For the text-containing cell, return its midpoint in [x, y] coordinate format. 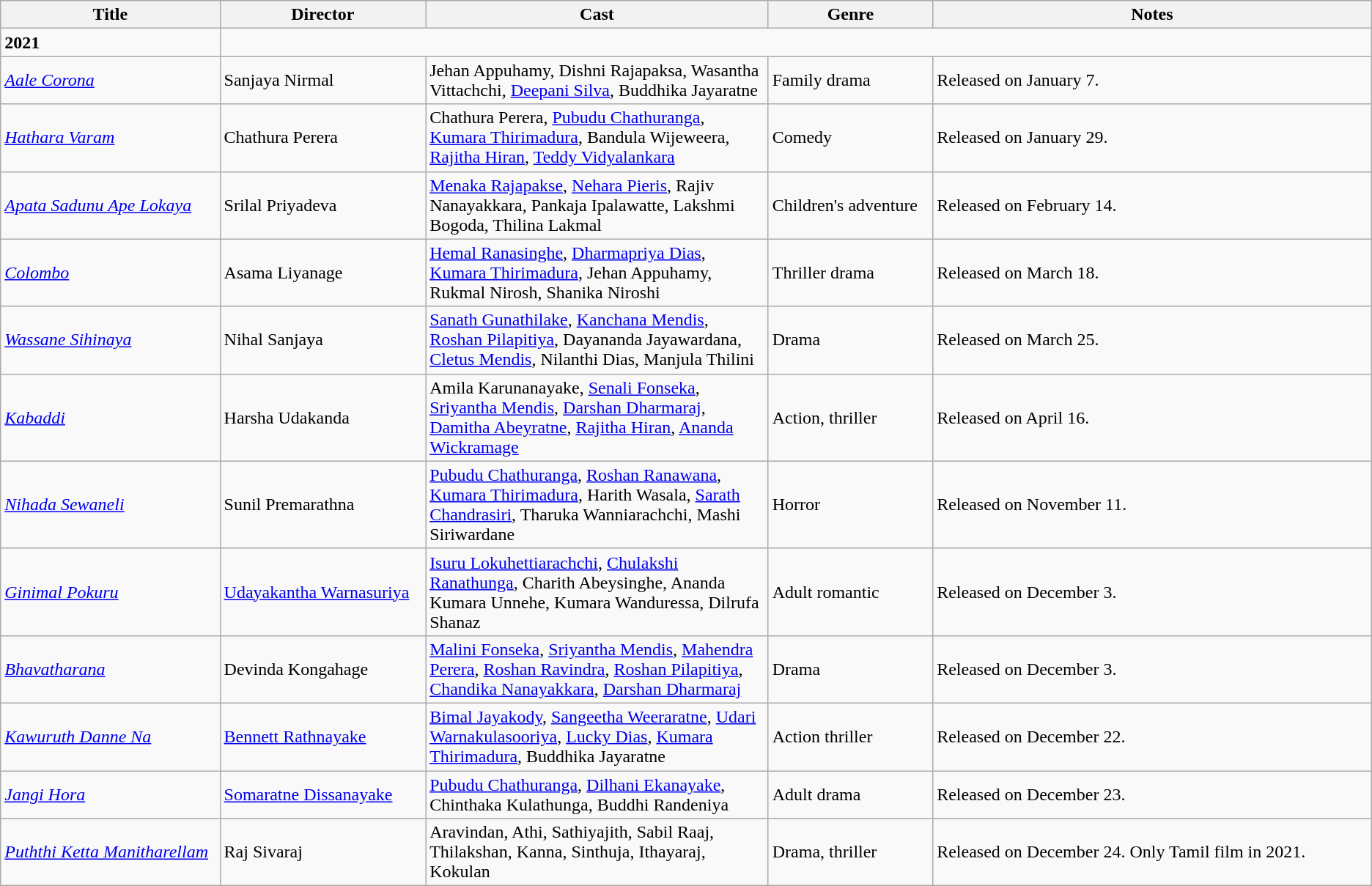
Isuru Lokuhettiarachchi, Chulakshi Ranathunga, Charith Abeysinghe, Ananda Kumara Unnehe, Kumara Wanduressa, Dilrufa Shanaz [597, 592]
Chathura Perera [322, 138]
2021 [110, 43]
Somaratne Dissanayake [322, 794]
Sunil Premarathna [322, 504]
Nihal Sanjaya [322, 340]
Genre [850, 15]
Released on December 23. [1152, 794]
Harsha Udakanda [322, 418]
Drama, thriller [850, 852]
Released on February 14. [1152, 205]
Srilal Priyadeva [322, 205]
Kabaddi [110, 418]
Released on January 29. [1152, 138]
Bennett Rathnayake [322, 737]
Family drama [850, 81]
Menaka Rajapakse, Nehara Pieris, Rajiv Nanayakkara, Pankaja Ipalawatte, Lakshmi Bogoda, Thilina Lakmal [597, 205]
Bimal Jayakody, Sangeetha Weeraratne, Udari Warnakulasooriya, Lucky Dias, Kumara Thirimadura, Buddhika Jayaratne [597, 737]
Jangi Hora [110, 794]
Aale Corona [110, 81]
Amila Karunanayake, Senali Fonseka, Sriyantha Mendis, Darshan Dharmaraj, Damitha Abeyratne, Rajitha Hiran, Ananda Wickramage [597, 418]
Comedy [850, 138]
Released on December 22. [1152, 737]
Action, thriller [850, 418]
Asama Liyanage [322, 273]
Adult romantic [850, 592]
Chathura Perera, Pubudu Chathuranga, Kumara Thirimadura, Bandula Wijeweera, Rajitha Hiran, Teddy Vidyalankara [597, 138]
Raj Sivaraj [322, 852]
Pubudu Chathuranga, Dilhani Ekanayake, Chinthaka Kulathunga, Buddhi Randeniya [597, 794]
Released on November 11. [1152, 504]
Hemal Ranasinghe, Dharmapriya Dias, Kumara Thirimadura, Jehan Appuhamy, Rukmal Nirosh, Shanika Niroshi [597, 273]
Released on March 18. [1152, 273]
Aravindan, Athi, Sathiyajith, Sabil Raaj, Thilakshan, Kanna, Sinthuja, Ithayaraj, Kokulan [597, 852]
Jehan Appuhamy, Dishni Rajapaksa, Wasantha Vittachchi, Deepani Silva, Buddhika Jayaratne [597, 81]
Action thriller [850, 737]
Director [322, 15]
Title [110, 15]
Bhavatharana [110, 669]
Sanjaya Nirmal [322, 81]
Ginimal Pokuru [110, 592]
Malini Fonseka, Sriyantha Mendis, Mahendra Perera, Roshan Ravindra, Roshan Pilapitiya, Chandika Nanayakkara, Darshan Dharmaraj [597, 669]
Released on January 7. [1152, 81]
Pubudu Chathuranga, Roshan Ranawana, Kumara Thirimadura, Harith Wasala, Sarath Chandrasiri, Tharuka Wanniarachchi, Mashi Siriwardane [597, 504]
Nihada Sewaneli [110, 504]
Children's adventure [850, 205]
Released on March 25. [1152, 340]
Udayakantha Warnasuriya [322, 592]
Released on December 24. Only Tamil film in 2021. [1152, 852]
Released on April 16. [1152, 418]
Apata Sadunu Ape Lokaya [110, 205]
Adult drama [850, 794]
Cast [597, 15]
Devinda Kongahage [322, 669]
Sanath Gunathilake, Kanchana Mendis, Roshan Pilapitiya, Dayananda Jayawardana, Cletus Mendis, Nilanthi Dias, Manjula Thilini [597, 340]
Puththi Ketta Manitharellam [110, 852]
Kawuruth Danne Na [110, 737]
Hathara Varam [110, 138]
Horror [850, 504]
Thriller drama [850, 273]
Colombo [110, 273]
Wassane Sihinaya [110, 340]
Notes [1152, 15]
